Scan for the cell matching the given text and deliver its [x, y] coordinate at center. 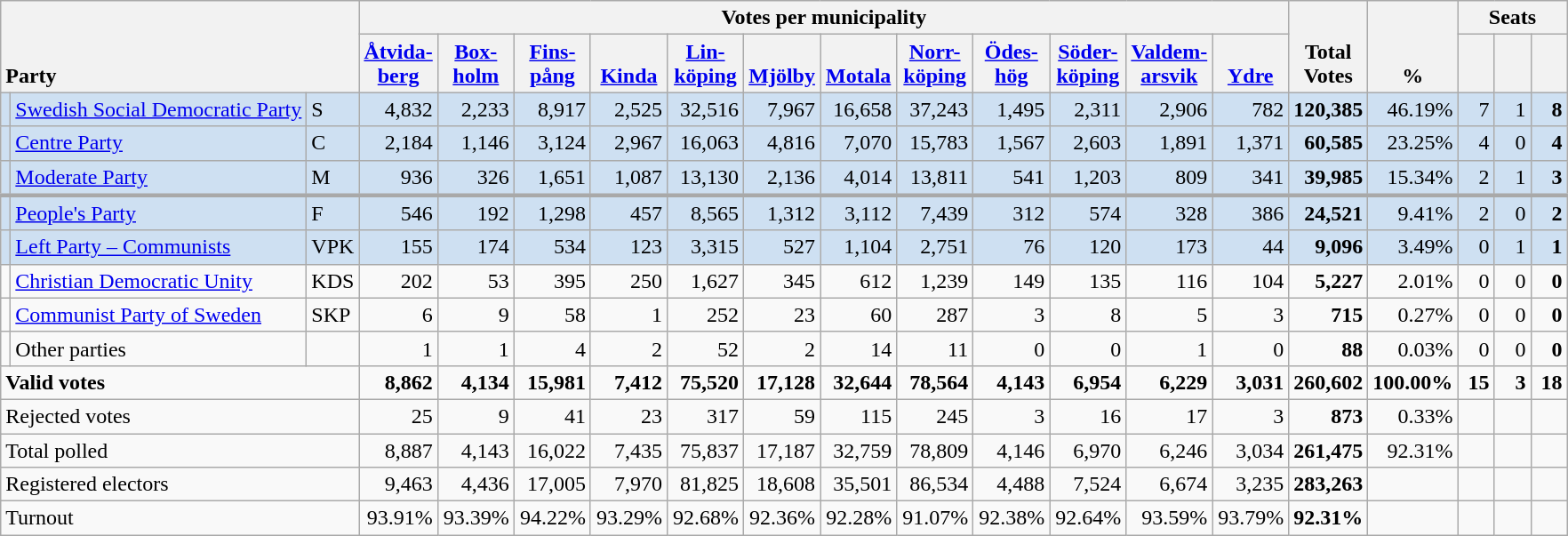
25 [398, 416]
15 [1476, 382]
1,567 [1012, 143]
9,463 [398, 484]
Rejected votes [180, 416]
546 [398, 213]
Other parties [158, 348]
104 [1251, 281]
88 [1328, 348]
3,034 [1251, 451]
936 [398, 178]
78,564 [935, 382]
Ödes- hög [1012, 64]
3,124 [552, 143]
6,970 [1088, 451]
2,136 [782, 178]
328 [1170, 213]
9,096 [1328, 247]
Christian Democratic Unity [158, 281]
Party [180, 46]
92.68% [705, 518]
7,439 [935, 213]
75,837 [705, 451]
386 [1251, 213]
260,602 [1328, 382]
1,087 [628, 178]
18 [1548, 382]
1,203 [1088, 178]
93.79% [1251, 518]
8,565 [705, 213]
3,031 [1251, 382]
93.29% [628, 518]
574 [1088, 213]
Box- holm [476, 64]
Turnout [180, 518]
Communist Party of Sweden [158, 315]
3,235 [1251, 484]
245 [935, 416]
60 [859, 315]
250 [628, 281]
0.27% [1413, 315]
1,239 [935, 281]
91.07% [935, 518]
4,014 [859, 178]
41 [552, 416]
1,104 [859, 247]
2,751 [935, 247]
44 [1251, 247]
192 [476, 213]
541 [1012, 178]
202 [398, 281]
92.28% [859, 518]
120,385 [1328, 109]
17 [1170, 416]
Total Votes [1328, 46]
6,246 [1170, 451]
32,516 [705, 109]
78,809 [935, 451]
8,887 [398, 451]
S [332, 109]
17,005 [552, 484]
135 [1088, 281]
116 [1170, 281]
92.36% [782, 518]
16,063 [705, 143]
3,315 [705, 247]
809 [1170, 178]
Mjölby [782, 64]
1,627 [705, 281]
Lin- köping [705, 64]
4,134 [476, 382]
4,832 [398, 109]
2,603 [1088, 143]
2,184 [398, 143]
59 [782, 416]
123 [628, 247]
F [332, 213]
M [332, 178]
612 [859, 281]
4,146 [1012, 451]
16,658 [859, 109]
37,243 [935, 109]
5 [1170, 315]
7,967 [782, 109]
395 [552, 281]
2,906 [1170, 109]
92.38% [1012, 518]
Ydre [1251, 64]
VPK [332, 247]
6,954 [1088, 382]
873 [1328, 416]
2,967 [628, 143]
527 [782, 247]
4,816 [782, 143]
58 [552, 315]
1,298 [552, 213]
Norr- köping [935, 64]
Swedish Social Democratic Party [158, 109]
46.19% [1413, 109]
8,917 [552, 109]
93.39% [476, 518]
0.03% [1413, 348]
1,495 [1012, 109]
11 [935, 348]
6,674 [1170, 484]
149 [1012, 281]
7,970 [628, 484]
Valid votes [180, 382]
6 [398, 315]
Fins- pång [552, 64]
2,311 [1088, 109]
100.00% [1413, 382]
93.59% [1170, 518]
16 [1088, 416]
14 [859, 348]
715 [1328, 315]
2,525 [628, 109]
1,651 [552, 178]
18,608 [782, 484]
3,112 [859, 213]
5,227 [1328, 281]
7,412 [628, 382]
81,825 [705, 484]
317 [705, 416]
4,436 [476, 484]
13,811 [935, 178]
261,475 [1328, 451]
35,501 [859, 484]
9.41% [1413, 213]
Registered electors [180, 484]
Votes per municipality [824, 18]
Motala [859, 64]
341 [1251, 178]
Left Party – Communists [158, 247]
120 [1088, 247]
287 [935, 315]
17,187 [782, 451]
Valdem- arsvik [1170, 64]
17,128 [782, 382]
Moderate Party [158, 178]
60,585 [1328, 143]
15,981 [552, 382]
326 [476, 178]
7,435 [628, 451]
75,520 [705, 382]
1,371 [1251, 143]
Söder- köping [1088, 64]
93.91% [398, 518]
312 [1012, 213]
4,488 [1012, 484]
76 [1012, 247]
283,263 [1328, 484]
15.34% [1413, 178]
2,233 [476, 109]
15,783 [935, 143]
345 [782, 281]
Total polled [180, 451]
92.64% [1088, 518]
People's Party [158, 213]
39,985 [1328, 178]
3.49% [1413, 247]
174 [476, 247]
32,759 [859, 451]
86,534 [935, 484]
7,070 [859, 143]
8,862 [398, 382]
52 [705, 348]
Seats [1513, 18]
C [332, 143]
115 [859, 416]
Kinda [628, 64]
% [1413, 46]
782 [1251, 109]
SKP [332, 315]
16,022 [552, 451]
Centre Party [158, 143]
32,644 [859, 382]
0.33% [1413, 416]
457 [628, 213]
KDS [332, 281]
23.25% [1413, 143]
13,130 [705, 178]
7 [1476, 109]
534 [552, 247]
1,891 [1170, 143]
155 [398, 247]
53 [476, 281]
1,312 [782, 213]
252 [705, 315]
1,146 [476, 143]
7,524 [1088, 484]
Åtvida- berg [398, 64]
24,521 [1328, 213]
6,229 [1170, 382]
94.22% [552, 518]
173 [1170, 247]
2.01% [1413, 281]
